For the text-containing cell, return its midpoint in (x, y) coordinate format. 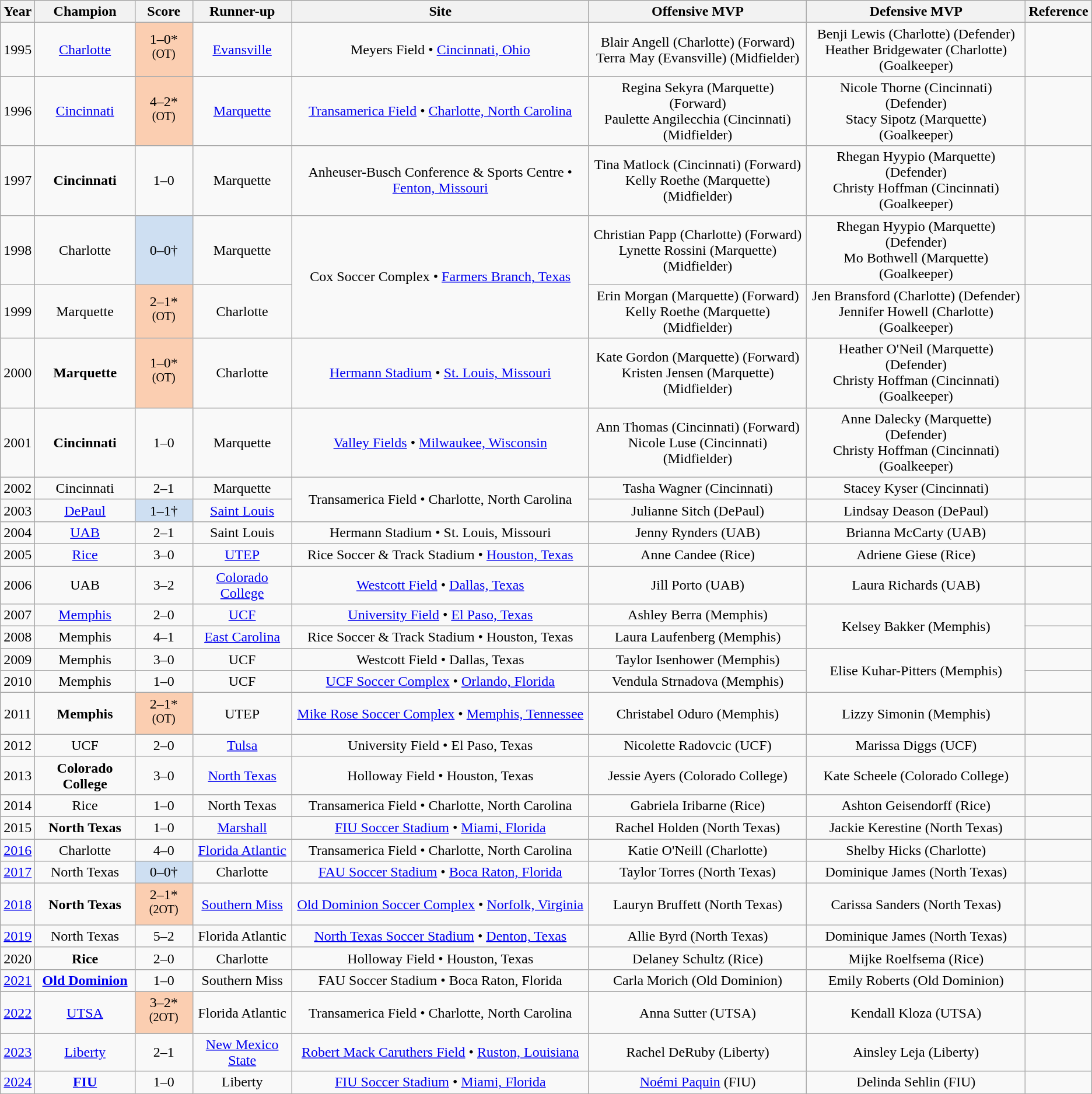
Mike Rose Soccer Complex • Memphis, Tennessee (440, 714)
Tasha Wagner (Cincinnati) (698, 488)
Champion (85, 12)
FIU (85, 1082)
UTSA (85, 1012)
Score (163, 12)
Benji Lewis (Charlotte) (Defender)Heather Bridgewater (Charlotte) (Goalkeeper) (916, 50)
Rachel DeRuby (Liberty) (698, 1052)
2020 (17, 958)
4–2*(OT) (163, 111)
East Carolina (242, 637)
Ashton Geisendorff (Rice) (916, 805)
Stacey Kyser (Cincinnati) (916, 488)
Christabel Oduro (Memphis) (698, 714)
2024 (17, 1082)
Jessie Ayers (Colorado College) (698, 776)
Kate Scheele (Colorado College) (916, 776)
2009 (17, 660)
Anne Dalecky (Marquette) (Defender)Christy Hoffman (Cincinnati) (Goalkeeper) (916, 442)
Regina Sekyra (Marquette) (Forward)Paulette Angilecchia (Cincinnati) (Midfielder) (698, 111)
Reference (1058, 12)
Lizzy Simonin (Memphis) (916, 714)
Ann Thomas (Cincinnati) (Forward)Nicole Luse (Cincinnati) (Midfielder) (698, 442)
5–2 (163, 936)
Valley Fields • Milwaukee, Wisconsin (440, 442)
2022 (17, 1012)
2019 (17, 936)
2011 (17, 714)
Taylor Torres (North Texas) (698, 872)
Brianna McCarty (UAB) (916, 532)
1999 (17, 311)
North Texas Soccer Stadium • Denton, Texas (440, 936)
1997 (17, 181)
2016 (17, 850)
Marshall (242, 828)
Kendall Kloza (UTSA) (916, 1012)
2007 (17, 615)
2008 (17, 637)
Adriene Giese (Rice) (916, 555)
Noémi Paquin (FIU) (698, 1082)
2014 (17, 805)
2000 (17, 373)
1996 (17, 111)
Kelsey Bakker (Memphis) (916, 626)
Year (17, 12)
2001 (17, 442)
Elise Kuhar-Pitters (Memphis) (916, 671)
Jackie Kerestine (North Texas) (916, 828)
Christian Papp (Charlotte) (Forward)Lynette Rossini (Marquette) (Midfielder) (698, 250)
Lauryn Bruffett (North Texas) (698, 904)
Carla Morich (Old Dominion) (698, 980)
1998 (17, 250)
Site (440, 12)
Shelby Hicks (Charlotte) (916, 850)
Jill Porto (UAB) (698, 584)
Ashley Berra (Memphis) (698, 615)
UCF Soccer Complex • Orlando, Florida (440, 682)
2002 (17, 488)
Jenny Rynders (UAB) (698, 532)
Tina Matlock (Cincinnati) (Forward)Kelly Roethe (Marquette) (Midfielder) (698, 181)
Anne Candee (Rice) (698, 555)
Old Dominion (85, 980)
Katie O'Neill (Charlotte) (698, 850)
Lindsay Deason (DePaul) (916, 510)
Marissa Diggs (UCF) (916, 745)
Laura Richards (UAB) (916, 584)
Blair Angell (Charlotte) (Forward)Terra May (Evansville) (Midfielder) (698, 50)
2021 (17, 980)
2005 (17, 555)
Anheuser-Busch Conference & Sports Centre • Fenton, Missouri (440, 181)
Julianne Sitch (DePaul) (698, 510)
DePaul (85, 510)
Offensive MVP (698, 12)
Kate Gordon (Marquette) (Forward)Kristen Jensen (Marquette) (Midfielder) (698, 373)
Tulsa (242, 745)
New Mexico State (242, 1052)
Runner-up (242, 12)
Emily Roberts (Old Dominion) (916, 980)
2004 (17, 532)
2012 (17, 745)
Delaney Schultz (Rice) (698, 958)
Carissa Sanders (North Texas) (916, 904)
Nicole Thorne (Cincinnati) (Defender)Stacy Sipotz (Marquette) (Goalkeeper) (916, 111)
Nicolette Radovcic (UCF) (698, 745)
4–1 (163, 637)
2015 (17, 828)
2003 (17, 510)
Robert Mack Caruthers Field • Ruston, Louisiana (440, 1052)
2010 (17, 682)
Erin Morgan (Marquette) (Forward)Kelly Roethe (Marquette) (Midfielder) (698, 311)
Meyers Field • Cincinnati, Ohio (440, 50)
Allie Byrd (North Texas) (698, 936)
Evansville (242, 50)
Jen Bransford (Charlotte) (Defender)Jennifer Howell (Charlotte) (Goalkeeper) (916, 311)
Old Dominion Soccer Complex • Norfolk, Virginia (440, 904)
3–2*(2OT) (163, 1012)
2018 (17, 904)
Laura Laufenberg (Memphis) (698, 637)
Mijke Roelfsema (Rice) (916, 958)
Heather O'Neil (Marquette) (Defender)Christy Hoffman (Cincinnati) (Goalkeeper) (916, 373)
1–1† (163, 510)
Rhegan Hyypio (Marquette) (Defender)Mo Bothwell (Marquette) (Goalkeeper) (916, 250)
Rachel Holden (North Texas) (698, 828)
Anna Sutter (UTSA) (698, 1012)
Delinda Sehlin (FIU) (916, 1082)
3–2 (163, 584)
2017 (17, 872)
Gabriela Iribarne (Rice) (698, 805)
2006 (17, 584)
2023 (17, 1052)
Rhegan Hyypio (Marquette) (Defender)Christy Hoffman (Cincinnati) (Goalkeeper) (916, 181)
Ainsley Leja (Liberty) (916, 1052)
Taylor Isenhower (Memphis) (698, 660)
1995 (17, 50)
2–1*(2OT) (163, 904)
2013 (17, 776)
Cox Soccer Complex • Farmers Branch, Texas (440, 276)
4–0 (163, 850)
Vendula Strnadova (Memphis) (698, 682)
Defensive MVP (916, 12)
